Return [X, Y] of the center of cell containing provided text 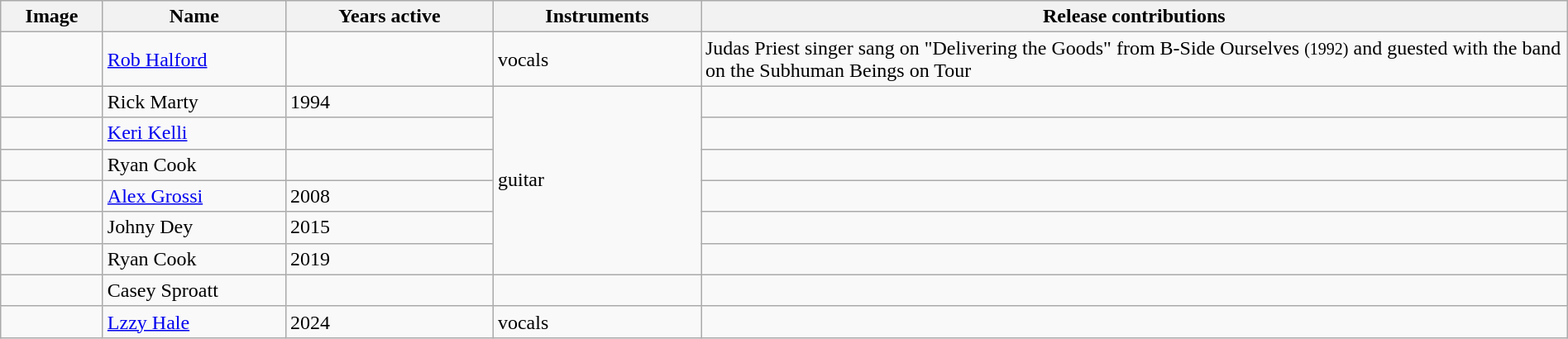
Keri Kelli [194, 133]
2008 [389, 196]
Judas Priest singer sang on "Delivering the Goods" from B-Side Ourselves (1992) and guested with the band on the Subhuman Beings on Tour [1135, 60]
Image [52, 17]
Release contributions [1135, 17]
Years active [389, 17]
Alex Grossi [194, 196]
Rob Halford [194, 60]
1994 [389, 102]
Name [194, 17]
2024 [389, 322]
2019 [389, 259]
Lzzy Hale [194, 322]
Johny Dey [194, 227]
2015 [389, 227]
Instruments [597, 17]
guitar [597, 180]
Rick Marty [194, 102]
Casey Sproatt [194, 290]
